For the text-containing cell, return its midpoint in (X, Y) coordinate format. 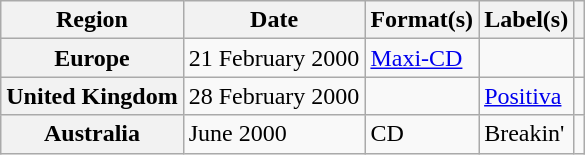
Australia (92, 134)
Format(s) (422, 20)
28 February 2000 (274, 96)
Region (92, 20)
Europe (92, 58)
Breakin' (526, 134)
Maxi-CD (422, 58)
United Kingdom (92, 96)
Positiva (526, 96)
Label(s) (526, 20)
June 2000 (274, 134)
21 February 2000 (274, 58)
CD (422, 134)
Date (274, 20)
